Return the [x, y] coordinate for the center point of the cell that contains the specified text.  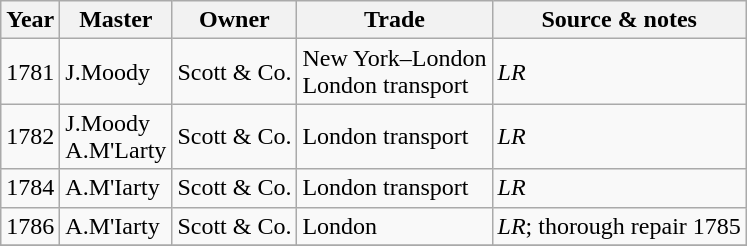
London [394, 226]
1784 [30, 188]
New York–LondonLondon transport [394, 72]
1782 [30, 136]
Source & notes [619, 20]
Master [116, 20]
1781 [30, 72]
Trade [394, 20]
Owner [234, 20]
LR; thorough repair 1785 [619, 226]
J.MoodyA.M'Larty [116, 136]
J.Moody [116, 72]
1786 [30, 226]
Year [30, 20]
